Determine the (X, Y) coordinate at the center of the cell enclosing the given text.  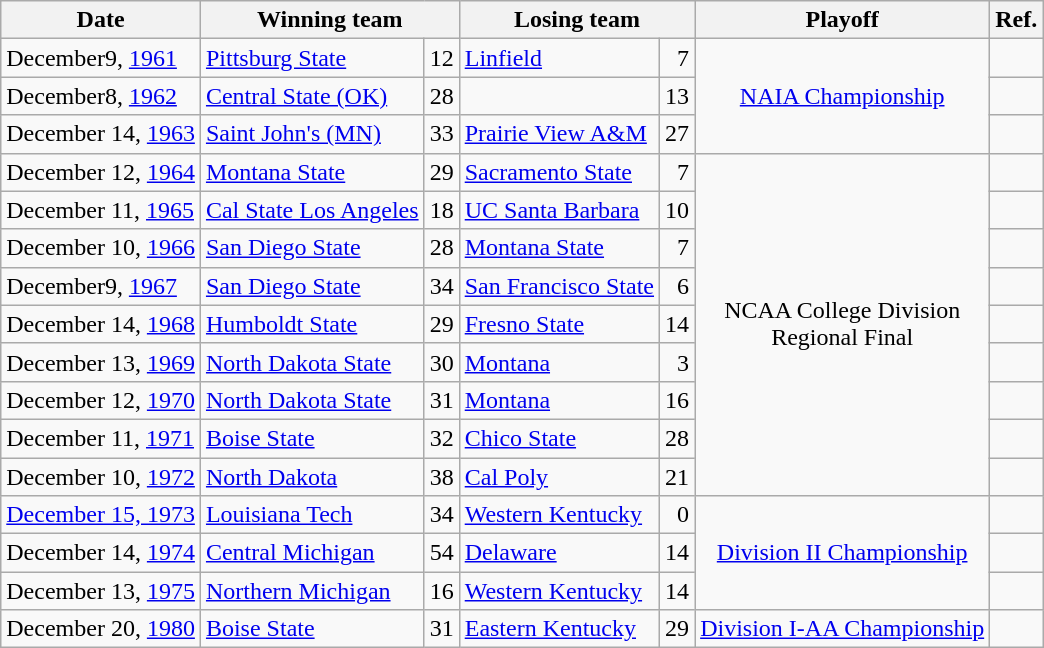
December8, 1962 (101, 96)
UC Santa Barbara (559, 210)
54 (442, 553)
Delaware (559, 553)
December 14, 1963 (101, 134)
December 20, 1980 (101, 629)
December9, 1967 (101, 286)
Ref. (1016, 20)
Cal Poly (559, 477)
December9, 1961 (101, 58)
Sacramento State (559, 172)
Chico State (559, 438)
Northern Michigan (312, 591)
NCAA College DivisionRegional Final (842, 324)
December 10, 1966 (101, 248)
December 15, 1973 (101, 515)
32 (442, 438)
December 12, 1970 (101, 400)
San Francisco State (559, 286)
Fresno State (559, 324)
3 (678, 362)
December 14, 1968 (101, 324)
Central State (OK) (312, 96)
12 (442, 58)
Linfield (559, 58)
Prairie View A&M (559, 134)
18 (442, 210)
13 (678, 96)
December 12, 1964 (101, 172)
38 (442, 477)
Date (101, 20)
21 (678, 477)
December 13, 1969 (101, 362)
Central Michigan (312, 553)
NAIA Championship (842, 96)
Playoff (842, 20)
30 (442, 362)
December 10, 1972 (101, 477)
6 (678, 286)
Division II Championship (842, 553)
December 14, 1974 (101, 553)
Humboldt State (312, 324)
Pittsburg State (312, 58)
10 (678, 210)
0 (678, 515)
Winning team (330, 20)
Saint John's (MN) (312, 134)
December 13, 1975 (101, 591)
North Dakota (312, 477)
Cal State Los Angeles (312, 210)
Division I-AA Championship (842, 629)
27 (678, 134)
Louisiana Tech (312, 515)
December 11, 1965 (101, 210)
Losing team (576, 20)
December 11, 1971 (101, 438)
Eastern Kentucky (559, 629)
33 (442, 134)
